Pinpoint the cell where the given text exists, returning its [X, Y] midpoint coordinate. 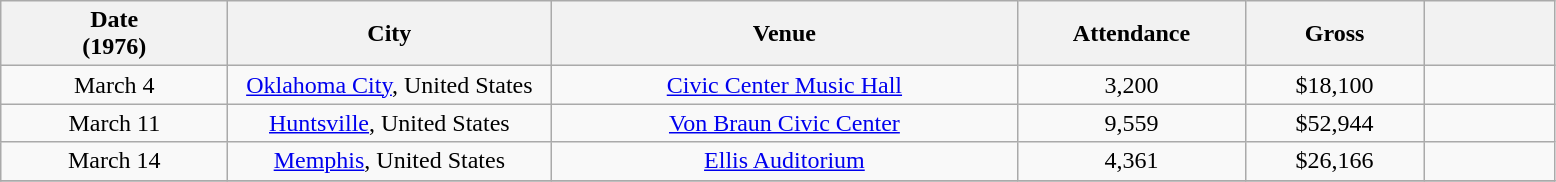
Von Braun Civic Center [784, 123]
Huntsville, United States [390, 123]
$26,166 [1334, 161]
Oklahoma City, United States [390, 85]
Date(1976) [114, 34]
March 14 [114, 161]
City [390, 34]
March 11 [114, 123]
March 4 [114, 85]
Attendance [1132, 34]
$52,944 [1334, 123]
Gross [1334, 34]
3,200 [1132, 85]
4,361 [1132, 161]
9,559 [1132, 123]
$18,100 [1334, 85]
Venue [784, 34]
Ellis Auditorium [784, 161]
Civic Center Music Hall [784, 85]
Memphis, United States [390, 161]
